Detect which cell encompasses the target text, then output its (X, Y) center coordinate. 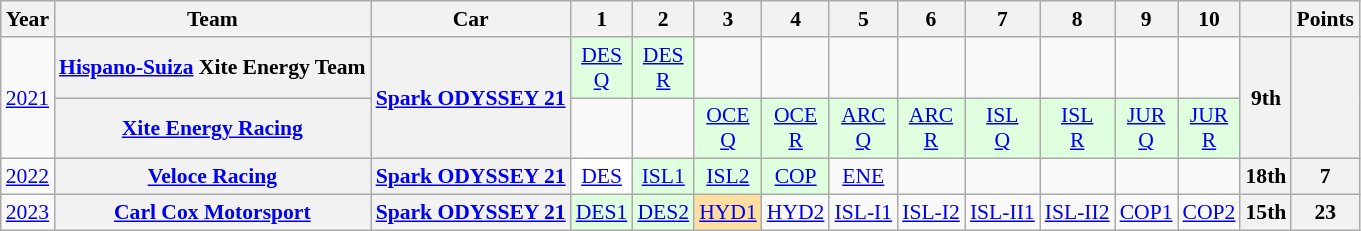
HYD2 (796, 213)
5 (863, 19)
ENE (863, 177)
DES2 (663, 213)
2023 (28, 213)
DESQ (602, 68)
Carl Cox Motorsport (212, 213)
1 (602, 19)
ARCR (931, 128)
3 (728, 19)
Car (471, 19)
DES (602, 177)
Hispano-Suiza Xite Energy Team (212, 68)
ISL-I1 (863, 213)
15th (1266, 213)
6 (931, 19)
JURR (1210, 128)
ARCQ (863, 128)
COP (796, 177)
OCER (796, 128)
ISL2 (728, 177)
COP2 (1210, 213)
HYD1 (728, 213)
COP1 (1146, 213)
DESR (663, 68)
Team (212, 19)
ISL1 (663, 177)
ISLQ (1002, 128)
DES1 (602, 213)
ISLR (1078, 128)
8 (1078, 19)
Points (1325, 19)
9th (1266, 98)
23 (1325, 213)
2021 (28, 98)
18th (1266, 177)
2022 (28, 177)
Xite Energy Racing (212, 128)
Year (28, 19)
4 (796, 19)
9 (1146, 19)
ISL-II2 (1078, 213)
10 (1210, 19)
JURQ (1146, 128)
ISL-II1 (1002, 213)
ISL-I2 (931, 213)
OCEQ (728, 128)
2 (663, 19)
Veloce Racing (212, 177)
